Search for the cell housing the specified text and yield its (x, y) center coordinate. 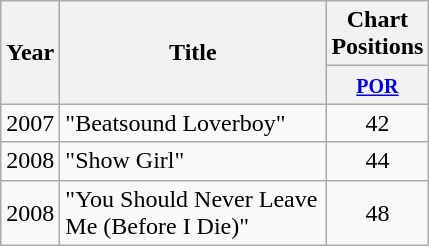
POR (378, 85)
2007 (30, 123)
44 (378, 161)
"Show Girl" (193, 161)
42 (378, 123)
Chart Positions (378, 34)
Year (30, 52)
Title (193, 52)
48 (378, 212)
"Beatsound Loverboy" (193, 123)
"You Should Never Leave Me (Before I Die)" (193, 212)
